Scan for the cell matching the given text and deliver its (X, Y) coordinate at center. 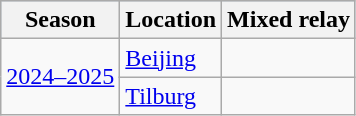
Season (60, 20)
Location (171, 20)
Mixed relay (289, 20)
Tilburg (171, 96)
2024–2025 (60, 77)
Beijing (171, 58)
